Search for the cell housing the specified text and yield its (X, Y) center coordinate. 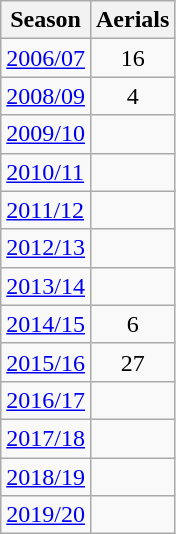
2018/19 (46, 477)
2017/18 (46, 438)
2019/20 (46, 515)
2015/16 (46, 362)
Season (46, 20)
2013/14 (46, 286)
2012/13 (46, 248)
2014/15 (46, 324)
27 (132, 362)
2010/11 (46, 172)
2011/12 (46, 210)
16 (132, 58)
2006/07 (46, 58)
4 (132, 96)
6 (132, 324)
2016/17 (46, 400)
Aerials (132, 20)
2009/10 (46, 134)
2008/09 (46, 96)
